Provide the (x, y) coordinate of the cell's center where the given text is located.  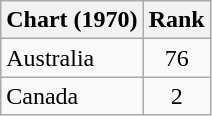
Chart (1970) (72, 20)
2 (176, 96)
76 (176, 58)
Canada (72, 96)
Australia (72, 58)
Rank (176, 20)
